Return the [x, y] coordinate for the center point of the cell that contains the specified text.  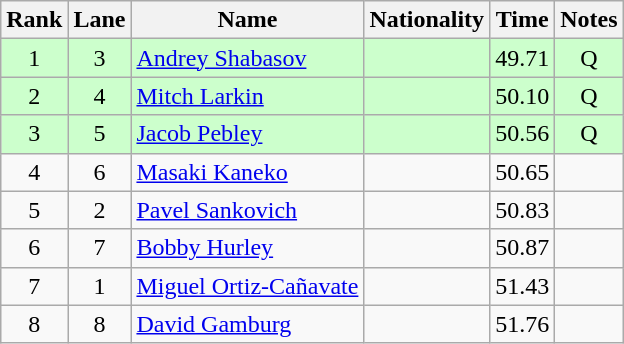
Masaki Kaneko [248, 172]
Lane [100, 20]
50.83 [522, 210]
Time [522, 20]
Name [248, 20]
Miguel Ortiz-Cañavate [248, 286]
Notes [589, 20]
50.65 [522, 172]
51.43 [522, 286]
David Gamburg [248, 324]
50.87 [522, 248]
Mitch Larkin [248, 96]
50.56 [522, 134]
Jacob Pebley [248, 134]
Nationality [427, 20]
Bobby Hurley [248, 248]
49.71 [522, 58]
Pavel Sankovich [248, 210]
50.10 [522, 96]
51.76 [522, 324]
Andrey Shabasov [248, 58]
Rank [34, 20]
